Return (X, Y) of the center of cell containing provided text 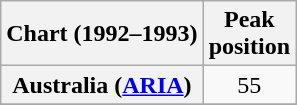
Peakposition (249, 34)
Chart (1992–1993) (102, 34)
Australia (ARIA) (102, 85)
55 (249, 85)
